Search for the cell housing the specified text and yield its (X, Y) center coordinate. 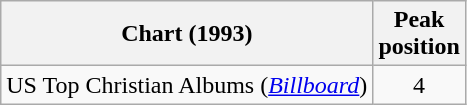
Peakposition (419, 34)
Chart (1993) (187, 34)
US Top Christian Albums (Billboard) (187, 85)
4 (419, 85)
